From the cell containing the given text, extract its center point as (X, Y) coordinate. 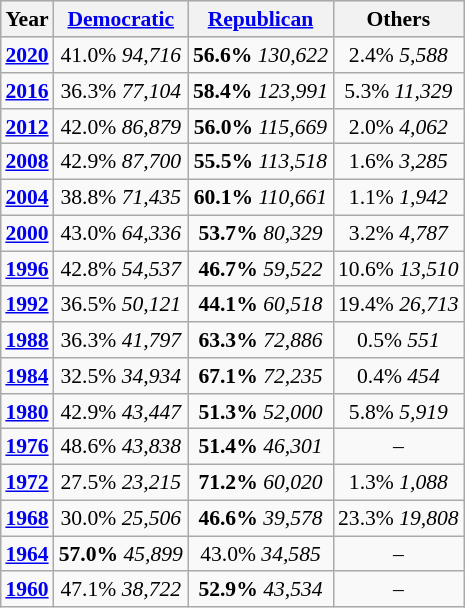
38.8% 71,435 (121, 197)
55.5% 113,518 (260, 162)
36.3% 41,797 (121, 340)
30.0% 25,506 (121, 518)
1.6% 3,285 (398, 162)
57.0% 45,899 (121, 554)
53.7% 80,329 (260, 233)
63.3% 72,886 (260, 340)
1960 (26, 589)
Republican (260, 19)
58.4% 123,991 (260, 91)
1972 (26, 482)
42.8% 54,537 (121, 269)
51.4% 46,301 (260, 447)
71.2% 60,020 (260, 482)
42.9% 43,447 (121, 411)
1984 (26, 376)
2004 (26, 197)
2.0% 4,062 (398, 126)
43.0% 34,585 (260, 554)
36.5% 50,121 (121, 304)
0.5% 551 (398, 340)
5.8% 5,919 (398, 411)
1976 (26, 447)
3.2% 4,787 (398, 233)
56.0% 115,669 (260, 126)
27.5% 23,215 (121, 482)
1.1% 1,942 (398, 197)
44.1% 60,518 (260, 304)
Year (26, 19)
67.1% 72,235 (260, 376)
Others (398, 19)
19.4% 26,713 (398, 304)
46.7% 59,522 (260, 269)
1980 (26, 411)
0.4% 454 (398, 376)
36.3% 77,104 (121, 91)
41.0% 94,716 (121, 55)
Democratic (121, 19)
2.4% 5,588 (398, 55)
56.6% 130,622 (260, 55)
2012 (26, 126)
1.3% 1,088 (398, 482)
52.9% 43,534 (260, 589)
10.6% 13,510 (398, 269)
46.6% 39,578 (260, 518)
47.1% 38,722 (121, 589)
42.9% 87,700 (121, 162)
1968 (26, 518)
1964 (26, 554)
2020 (26, 55)
2000 (26, 233)
1996 (26, 269)
5.3% 11,329 (398, 91)
42.0% 86,879 (121, 126)
1992 (26, 304)
2016 (26, 91)
48.6% 43,838 (121, 447)
43.0% 64,336 (121, 233)
60.1% 110,661 (260, 197)
23.3% 19,808 (398, 518)
2008 (26, 162)
32.5% 34,934 (121, 376)
1988 (26, 340)
51.3% 52,000 (260, 411)
